Return the (x, y) coordinate for the center point of the cell that contains the specified text.  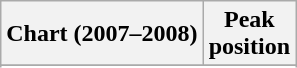
Peakposition (249, 34)
Chart (2007–2008) (102, 34)
